From the cell containing the given text, extract its center point as [X, Y] coordinate. 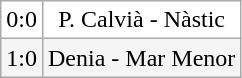
P. Calvià - Nàstic [141, 20]
0:0 [22, 20]
Denia - Mar Menor [141, 58]
1:0 [22, 58]
